Identify which cell holds the provided text, then report its (X, Y) central coordinate. 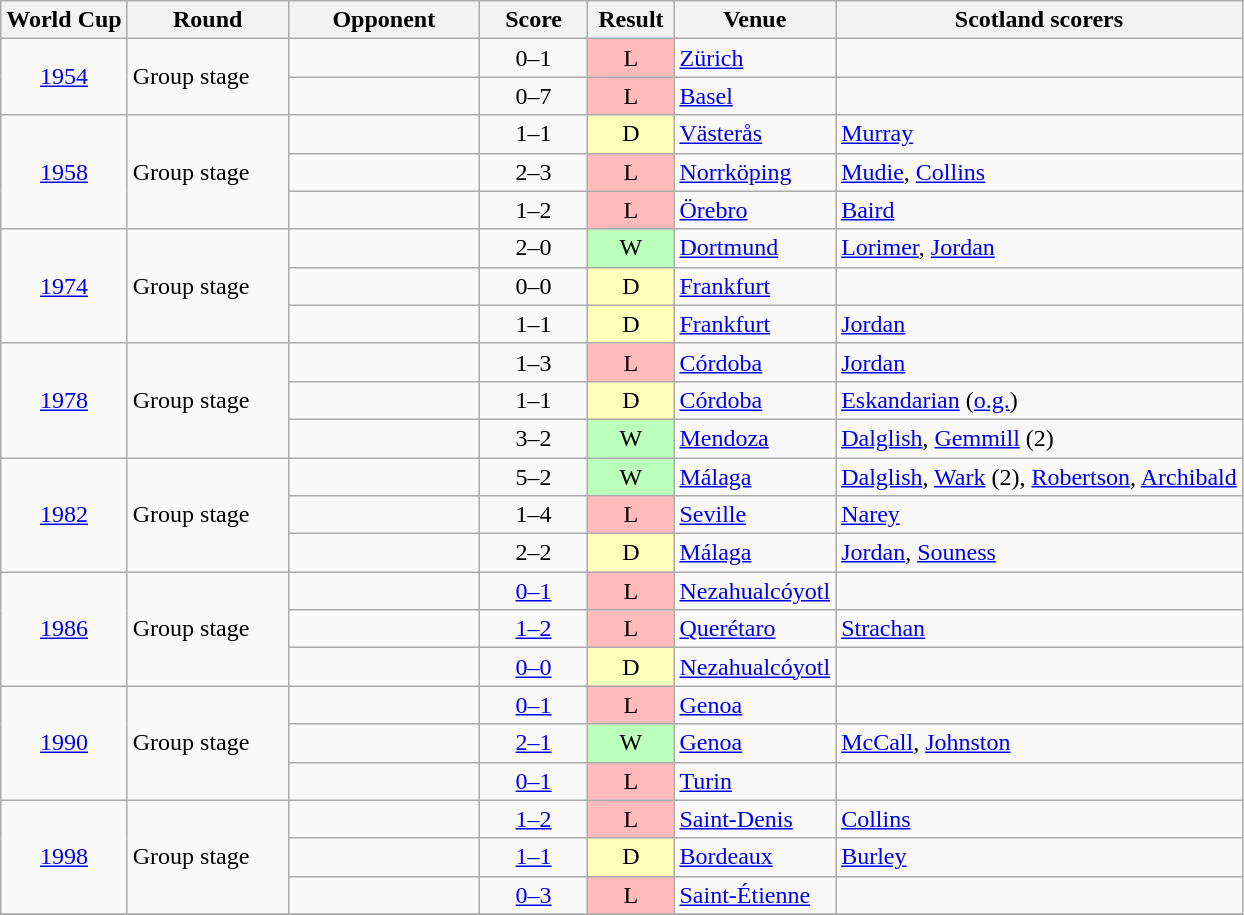
1974 (64, 286)
3–2 (534, 438)
1958 (64, 172)
2–2 (534, 553)
1–3 (534, 362)
Strachan (1040, 629)
Querétaro (755, 629)
1954 (64, 77)
Saint-Étienne (755, 895)
1–4 (534, 515)
Örebro (755, 210)
Mendoza (755, 438)
5–2 (534, 477)
Seville (755, 515)
Round (208, 20)
Dalglish, Gemmill (2) (1040, 438)
1990 (64, 743)
2–0 (534, 248)
Eskandarian (o.g.) (1040, 400)
2–1 (534, 743)
1998 (64, 857)
Turin (755, 781)
1978 (64, 400)
Narey (1040, 515)
1982 (64, 515)
Zürich (755, 58)
Dortmund (755, 248)
Murray (1040, 134)
Baird (1040, 210)
Lorimer, Jordan (1040, 248)
Dalglish, Wark (2), Robertson, Archibald (1040, 477)
0–3 (534, 895)
Basel (755, 96)
Collins (1040, 819)
2–3 (534, 172)
Mudie, Collins (1040, 172)
Bordeaux (755, 857)
0–7 (534, 96)
Jordan, Souness (1040, 553)
Norrköping (755, 172)
Score (534, 20)
Opponent (384, 20)
Burley (1040, 857)
World Cup (64, 20)
Result (631, 20)
Saint-Denis (755, 819)
Scotland scorers (1040, 20)
Västerås (755, 134)
1986 (64, 629)
Venue (755, 20)
McCall, Johnston (1040, 743)
